Extract the [X, Y] coordinate from the center of the cell holding the provided text.  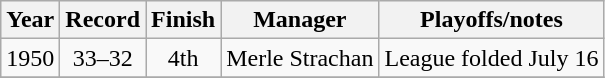
Year [30, 20]
League folded July 16 [492, 58]
Playoffs/notes [492, 20]
33–32 [103, 58]
Merle Strachan [300, 58]
Manager [300, 20]
Finish [184, 20]
4th [184, 58]
Record [103, 20]
1950 [30, 58]
